Determine the [X, Y] coordinate at the center of the cell enclosing the given text.  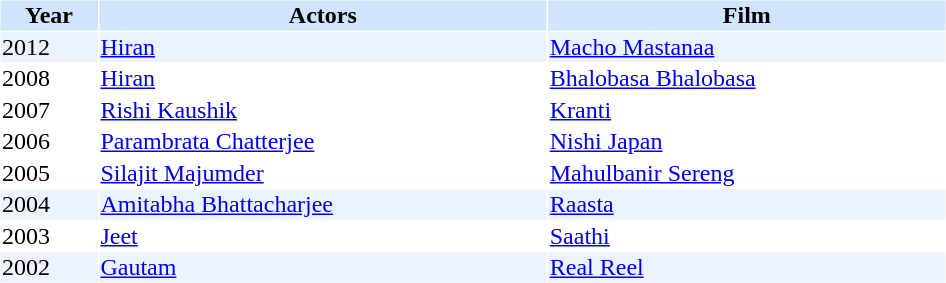
2007 [48, 110]
Macho Mastanaa [746, 47]
Parambrata Chatterjee [323, 141]
Year [48, 15]
Kranti [746, 110]
Actors [323, 15]
Mahulbanir Sereng [746, 173]
2003 [48, 236]
Silajit Majumder [323, 173]
2008 [48, 79]
Saathi [746, 236]
Nishi Japan [746, 141]
Gautam [323, 267]
Amitabha Bhattacharjee [323, 205]
Real Reel [746, 267]
Film [746, 15]
2004 [48, 205]
Raasta [746, 205]
2002 [48, 267]
Rishi Kaushik [323, 110]
2012 [48, 47]
Jeet [323, 236]
2005 [48, 173]
2006 [48, 141]
Bhalobasa Bhalobasa [746, 79]
